For the text-containing cell, return its midpoint in [x, y] coordinate format. 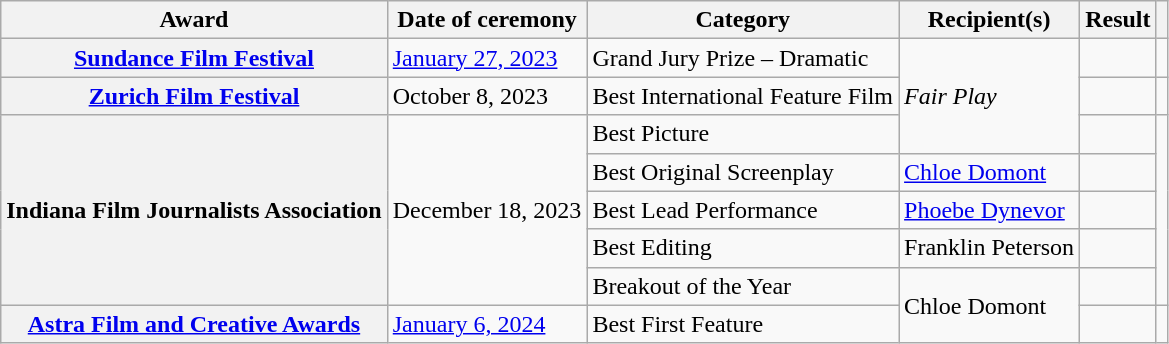
Sundance Film Festival [194, 58]
Recipient(s) [990, 20]
Breakout of the Year [743, 286]
Result [1118, 20]
Best Picture [743, 134]
Category [743, 20]
Franklin Peterson [990, 248]
December 18, 2023 [487, 210]
Best Lead Performance [743, 210]
January 27, 2023 [487, 58]
Best First Feature [743, 324]
Award [194, 20]
Phoebe Dynevor [990, 210]
Zurich Film Festival [194, 96]
Best Original Screenplay [743, 172]
Astra Film and Creative Awards [194, 324]
Grand Jury Prize – Dramatic [743, 58]
Best Editing [743, 248]
January 6, 2024 [487, 324]
Date of ceremony [487, 20]
Best International Feature Film [743, 96]
October 8, 2023 [487, 96]
Fair Play [990, 96]
Indiana Film Journalists Association [194, 210]
